Pinpoint the cell where the given text exists, returning its (X, Y) midpoint coordinate. 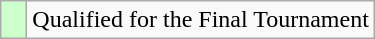
Qualified for the Final Tournament (201, 20)
